Find where the given text appears and provide that cell's center as [x, y] coordinate. 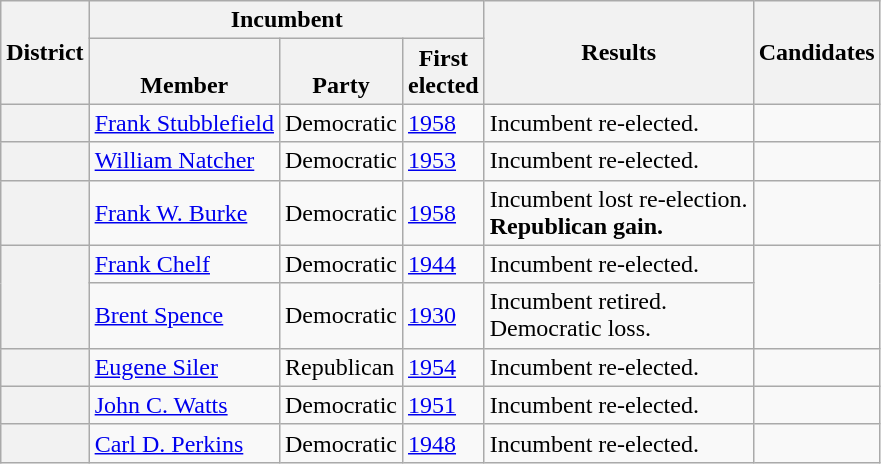
1953 [443, 161]
Candidates [816, 52]
1948 [443, 443]
Party [340, 72]
District [45, 52]
Firstelected [443, 72]
Frank Chelf [184, 264]
Incumbent lost re-election.Republican gain. [618, 212]
1954 [443, 367]
William Natcher [184, 161]
Carl D. Perkins [184, 443]
Eugene Siler [184, 367]
Incumbent [286, 20]
Results [618, 52]
John C. Watts [184, 405]
1944 [443, 264]
Frank W. Burke [184, 212]
Republican [340, 367]
Brent Spence [184, 316]
Incumbent retired.Democratic loss. [618, 316]
1951 [443, 405]
Frank Stubblefield [184, 123]
Member [184, 72]
1930 [443, 316]
